Output the (x, y) coordinate of the center of the cell containing the given text.  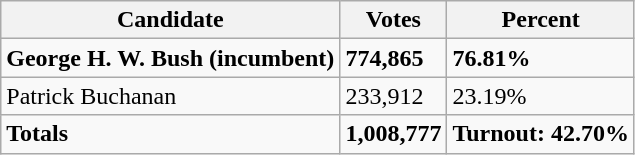
Percent (541, 20)
Totals (170, 134)
23.19% (541, 96)
Candidate (170, 20)
233,912 (394, 96)
Turnout: 42.70% (541, 134)
774,865 (394, 58)
1,008,777 (394, 134)
George H. W. Bush (incumbent) (170, 58)
76.81% (541, 58)
Votes (394, 20)
Patrick Buchanan (170, 96)
